Output the [x, y] coordinate of the center of the cell containing the given text.  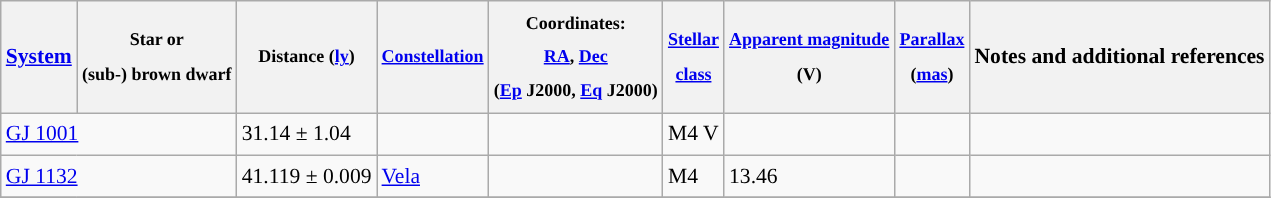
Notes and additional references [1119, 57]
System [39, 57]
GJ 1001 [119, 134]
41.119 ± 0.009 [307, 176]
31.14 ± 1.04 [307, 134]
Constellation [433, 57]
Distance (ly) [307, 57]
Apparent magnitude(V) [809, 57]
Parallax(mas) [932, 57]
GJ 1132 [119, 176]
Coordinates:RA, Dec(Ep J2000, Eq J2000) [576, 57]
M4 V [694, 134]
13.46 [809, 176]
M4 [694, 176]
Star or(sub-) brown dwarf [157, 57]
Stellarclass [694, 57]
Vela [433, 176]
